Output the (x, y) coordinate of the center of the cell containing the given text.  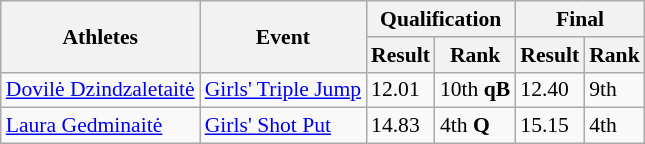
Athletes (100, 36)
Girls' Triple Jump (283, 90)
Event (283, 36)
12.01 (400, 90)
4th (614, 126)
15.15 (550, 126)
Laura Gedminaitė (100, 126)
Girls' Shot Put (283, 126)
Dovilė Dzindzaletaitė (100, 90)
12.40 (550, 90)
9th (614, 90)
14.83 (400, 126)
Qualification (440, 19)
Final (580, 19)
10th qB (475, 90)
4th Q (475, 126)
